Extract the [x, y] coordinate from the center of the cell holding the provided text.  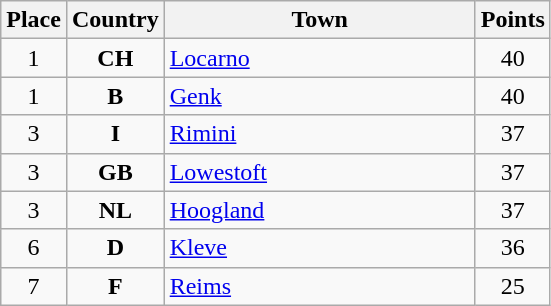
Genk [320, 96]
Hoogland [320, 210]
Town [320, 20]
25 [512, 286]
6 [34, 248]
F [115, 286]
NL [115, 210]
B [115, 96]
D [115, 248]
7 [34, 286]
Locarno [320, 58]
Reims [320, 286]
GB [115, 172]
Points [512, 20]
I [115, 134]
Lowestoft [320, 172]
CH [115, 58]
Rimini [320, 134]
Country [115, 20]
Place [34, 20]
36 [512, 248]
Kleve [320, 248]
